Provide the [X, Y] coordinate of the cell's center where the given text is located.  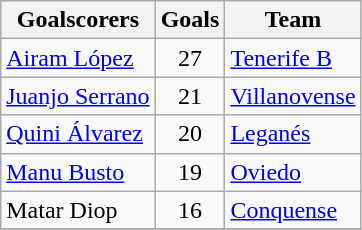
Conquense [293, 210]
19 [190, 172]
20 [190, 134]
16 [190, 210]
27 [190, 58]
Airam López [78, 58]
Matar Diop [78, 210]
Oviedo [293, 172]
21 [190, 96]
Manu Busto [78, 172]
Tenerife B [293, 58]
Quini Álvarez [78, 134]
Goalscorers [78, 20]
Villanovense [293, 96]
Goals [190, 20]
Leganés [293, 134]
Team [293, 20]
Juanjo Serrano [78, 96]
